Provide the [x, y] coordinate of the cell's center where the given text is located.  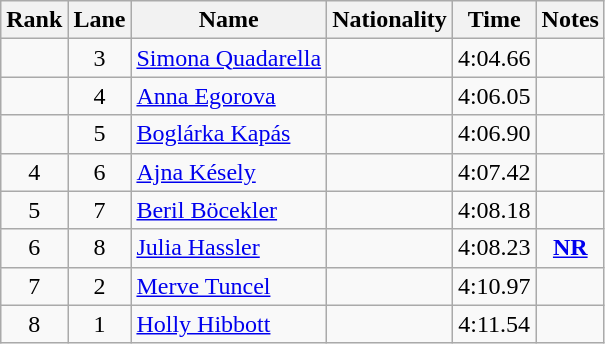
Notes [570, 20]
Julia Hassler [229, 248]
Name [229, 20]
3 [100, 58]
1 [100, 324]
Lane [100, 20]
4:06.05 [494, 96]
4:08.18 [494, 210]
4:07.42 [494, 172]
Simona Quadarella [229, 58]
Boglárka Kapás [229, 134]
4:10.97 [494, 286]
Time [494, 20]
4:04.66 [494, 58]
2 [100, 286]
Holly Hibbott [229, 324]
4:06.90 [494, 134]
Ajna Késely [229, 172]
Anna Egorova [229, 96]
NR [570, 248]
Merve Tuncel [229, 286]
Nationality [390, 20]
Beril Böcekler [229, 210]
4:08.23 [494, 248]
4:11.54 [494, 324]
Rank [34, 20]
